Find where the given text appears and provide that cell's center as (x, y) coordinate. 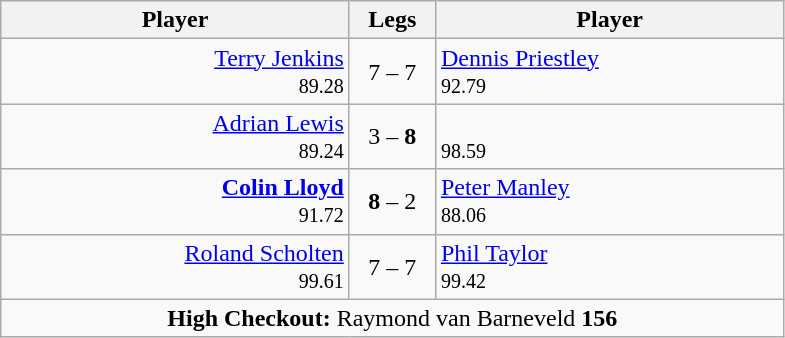
Dennis Priestley 92.79 (610, 72)
Colin Lloyd 91.72 (176, 202)
Adrian Lewis 89.24 (176, 136)
3 – 8 (392, 136)
High Checkout: Raymond van Barneveld 156 (392, 318)
Legs (392, 20)
Roland Scholten 99.61 (176, 266)
Terry Jenkins 89.28 (176, 72)
Peter Manley 88.06 (610, 202)
Phil Taylor 99.42 (610, 266)
8 – 2 (392, 202)
98.59 (610, 136)
